Return the [X, Y] coordinate for the center point of the cell that contains the specified text.  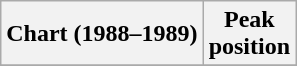
Peakposition [249, 34]
Chart (1988–1989) [102, 34]
